Provide the [x, y] coordinate of the cell's center where the given text is located.  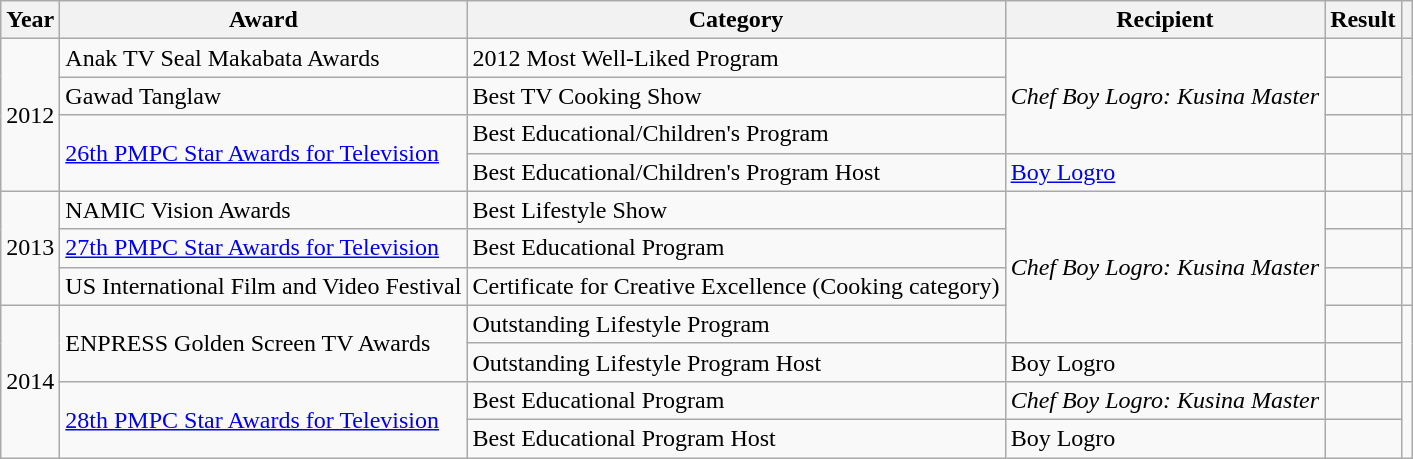
NAMIC Vision Awards [264, 210]
2013 [30, 248]
Outstanding Lifestyle Program Host [736, 362]
Best Educational/Children's Program [736, 134]
Recipient [1165, 20]
26th PMPC Star Awards for Television [264, 153]
ENPRESS Golden Screen TV Awards [264, 343]
Certificate for Creative Excellence (Cooking category) [736, 286]
Outstanding Lifestyle Program [736, 324]
28th PMPC Star Awards for Television [264, 419]
Year [30, 20]
US International Film and Video Festival [264, 286]
2014 [30, 381]
Best TV Cooking Show [736, 96]
Category [736, 20]
Best Lifestyle Show [736, 210]
27th PMPC Star Awards for Television [264, 248]
Result [1363, 20]
Award [264, 20]
Best Educational Program Host [736, 438]
Best Educational/Children's Program Host [736, 172]
Anak TV Seal Makabata Awards [264, 58]
Gawad Tanglaw [264, 96]
2012 [30, 115]
2012 Most Well-Liked Program [736, 58]
